Detect which cell encompasses the target text, then output its [x, y] center coordinate. 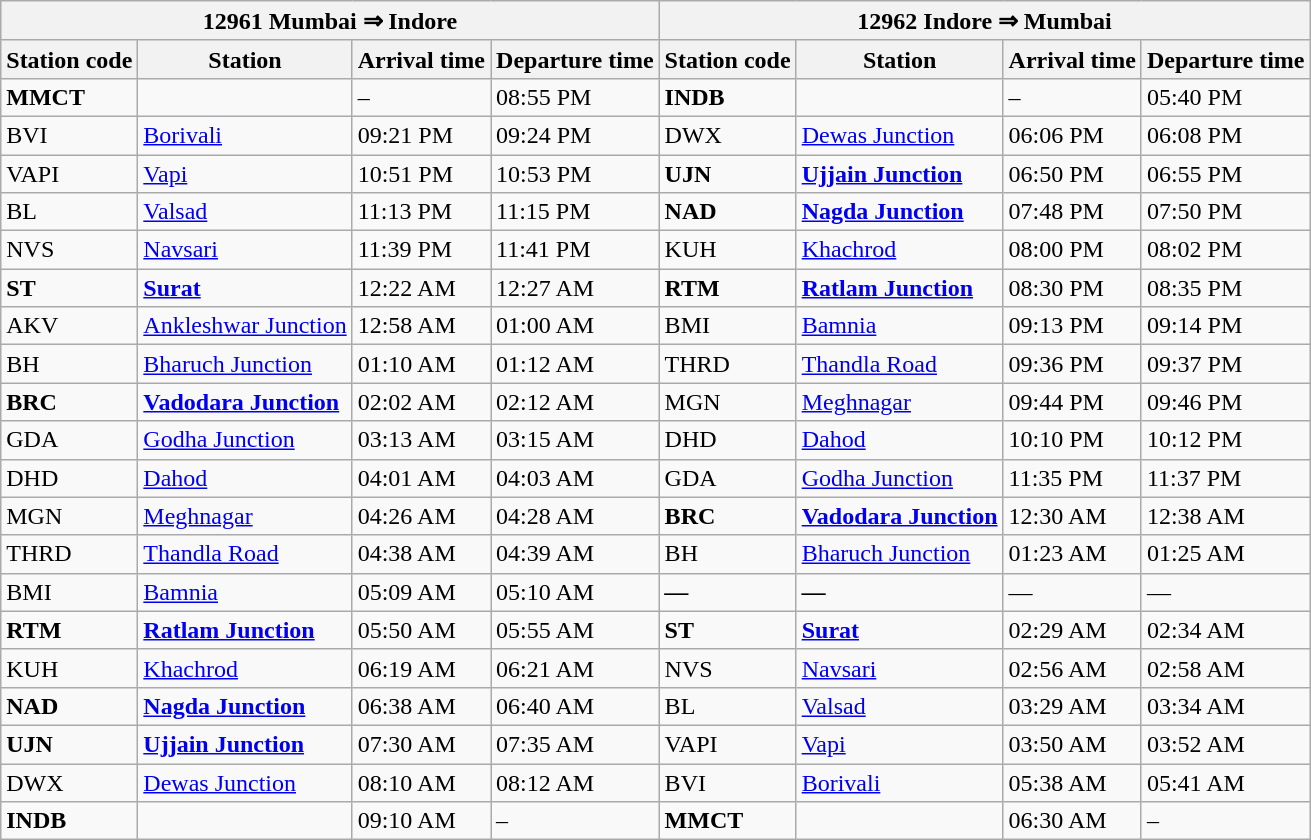
05:50 AM [421, 630]
01:12 AM [576, 364]
06:30 AM [1072, 821]
12961 Mumbai ⇒ Indore [330, 21]
09:46 PM [1226, 402]
08:55 PM [576, 97]
09:10 AM [421, 821]
01:10 AM [421, 364]
04:38 AM [421, 554]
02:56 AM [1072, 668]
06:08 PM [1226, 135]
11:39 PM [421, 250]
12:27 AM [576, 288]
02:02 AM [421, 402]
05:09 AM [421, 592]
03:34 AM [1226, 706]
12:58 AM [421, 326]
07:50 PM [1226, 212]
05:40 PM [1226, 97]
09:36 PM [1072, 364]
03:15 AM [576, 440]
05:55 AM [576, 630]
08:02 PM [1226, 250]
08:35 PM [1226, 288]
02:58 AM [1226, 668]
02:29 AM [1072, 630]
07:48 PM [1072, 212]
12:30 AM [1072, 516]
08:00 PM [1072, 250]
09:13 PM [1072, 326]
09:14 PM [1226, 326]
03:52 AM [1226, 744]
09:24 PM [576, 135]
09:44 PM [1072, 402]
11:35 PM [1072, 478]
09:21 PM [421, 135]
12962 Indore ⇒ Mumbai [984, 21]
04:26 AM [421, 516]
10:53 PM [576, 173]
04:28 AM [576, 516]
06:38 AM [421, 706]
06:40 AM [576, 706]
11:15 PM [576, 212]
06:21 AM [576, 668]
05:10 AM [576, 592]
02:12 AM [576, 402]
04:03 AM [576, 478]
07:35 AM [576, 744]
07:30 AM [421, 744]
10:12 PM [1226, 440]
11:41 PM [576, 250]
Ankleshwar Junction [245, 326]
04:01 AM [421, 478]
06:50 PM [1072, 173]
11:13 PM [421, 212]
01:25 AM [1226, 554]
03:13 AM [421, 440]
06:06 PM [1072, 135]
03:29 AM [1072, 706]
08:10 AM [421, 783]
06:19 AM [421, 668]
04:39 AM [576, 554]
AKV [70, 326]
05:41 AM [1226, 783]
12:38 AM [1226, 516]
12:22 AM [421, 288]
11:37 PM [1226, 478]
06:55 PM [1226, 173]
03:50 AM [1072, 744]
10:51 PM [421, 173]
02:34 AM [1226, 630]
05:38 AM [1072, 783]
10:10 PM [1072, 440]
08:12 AM [576, 783]
01:23 AM [1072, 554]
08:30 PM [1072, 288]
09:37 PM [1226, 364]
01:00 AM [576, 326]
